Scan for the cell matching the given text and deliver its [x, y] coordinate at center. 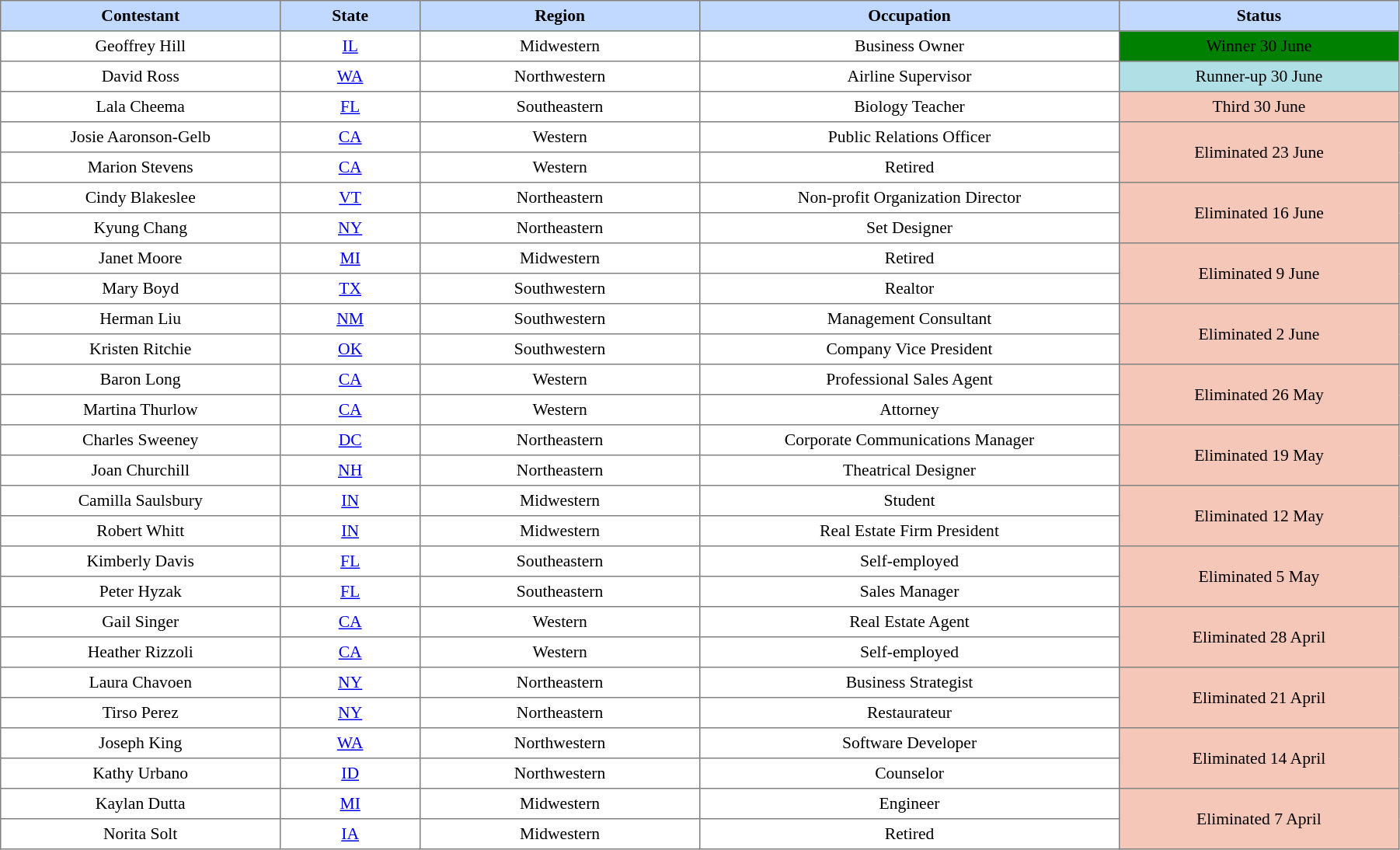
Laura Chavoen [141, 682]
Eliminated 2 June [1259, 334]
Runner-up 30 June [1259, 76]
Engineer [910, 803]
Mary Boyd [141, 289]
Airline Supervisor [910, 76]
Counselor [910, 774]
Non-profit Organization Director [910, 197]
Baron Long [141, 379]
Heather Rizzoli [141, 653]
Real Estate Agent [910, 622]
Herman Liu [141, 319]
Josie Aaronson-Gelb [141, 137]
Geoffrey Hill [141, 47]
NH [350, 471]
Eliminated 5 May [1259, 577]
Real Estate Firm President [910, 531]
Eliminated 19 May [1259, 455]
IL [350, 47]
Eliminated 12 May [1259, 516]
Robert Whitt [141, 531]
Eliminated 7 April [1259, 819]
Tirso Perez [141, 713]
Status [1259, 16]
Business Strategist [910, 682]
Camilla Saulsbury [141, 500]
Eliminated 14 April [1259, 758]
Charles Sweeney [141, 440]
VT [350, 197]
Joseph King [141, 743]
Theatrical Designer [910, 471]
Eliminated 23 June [1259, 152]
Occupation [910, 16]
Biology Teacher [910, 107]
Region [560, 16]
IA [350, 834]
Kathy Urbano [141, 774]
Contestant [141, 16]
Third 30 June [1259, 107]
ID [350, 774]
Cindy Blakeslee [141, 197]
Restaurateur [910, 713]
NM [350, 319]
Kaylan Dutta [141, 803]
Kimberly Davis [141, 561]
Joan Churchill [141, 471]
Eliminated 9 June [1259, 273]
Set Designer [910, 228]
Realtor [910, 289]
Janet Moore [141, 258]
TX [350, 289]
David Ross [141, 76]
Corporate Communications Manager [910, 440]
Business Owner [910, 47]
OK [350, 350]
Public Relations Officer [910, 137]
Kristen Ritchie [141, 350]
Marion Stevens [141, 168]
Professional Sales Agent [910, 379]
Gail Singer [141, 622]
Peter Hyzak [141, 592]
Management Consultant [910, 319]
Company Vice President [910, 350]
Software Developer [910, 743]
Eliminated 21 April [1259, 698]
Winner 30 June [1259, 47]
Martina Thurlow [141, 410]
Kyung Chang [141, 228]
Eliminated 26 May [1259, 395]
Lala Cheema [141, 107]
Sales Manager [910, 592]
Norita Solt [141, 834]
Eliminated 16 June [1259, 213]
Student [910, 500]
State [350, 16]
Attorney [910, 410]
DC [350, 440]
Eliminated 28 April [1259, 637]
